Provide the (X, Y) coordinate of the cell's center where the given text is located.  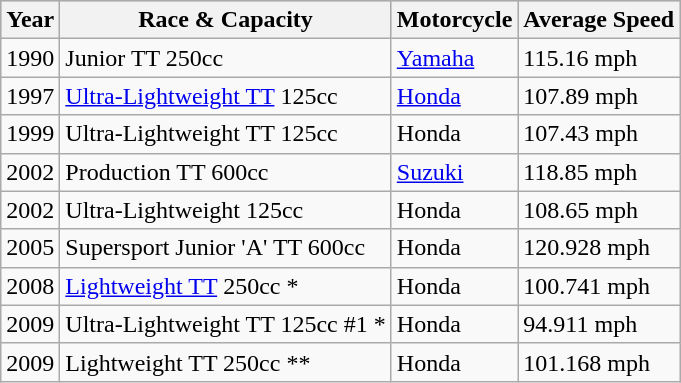
Ultra-Lightweight 125cc (226, 210)
Lightweight TT 250cc * (226, 286)
Lightweight TT 250cc ** (226, 362)
108.65 mph (599, 210)
Race & Capacity (226, 20)
120.928 mph (599, 248)
Suzuki (454, 172)
Year (30, 20)
Production TT 600cc (226, 172)
2008 (30, 286)
115.16 mph (599, 58)
Supersport Junior 'A' TT 600cc (226, 248)
Junior TT 250cc (226, 58)
1997 (30, 96)
Ultra-Lightweight TT 125cc #1 * (226, 324)
100.741 mph (599, 286)
94.911 mph (599, 324)
107.43 mph (599, 134)
Average Speed (599, 20)
1990 (30, 58)
2005 (30, 248)
107.89 mph (599, 96)
1999 (30, 134)
Yamaha (454, 58)
101.168 mph (599, 362)
118.85 mph (599, 172)
Motorcycle (454, 20)
